Provide the (x, y) coordinate of the cell's center where the given text is located.  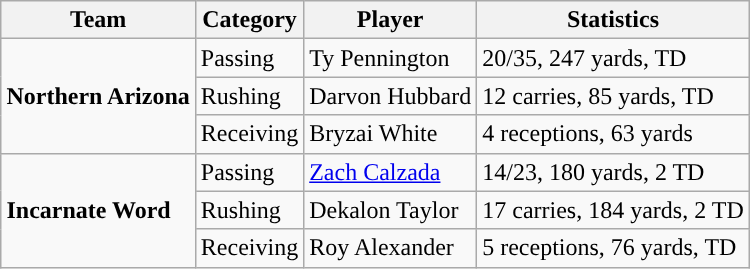
20/35, 247 yards, TD (614, 58)
Bryzai White (390, 134)
Dekalon Taylor (390, 210)
Category (249, 20)
Player (390, 20)
Statistics (614, 20)
Team (98, 20)
17 carries, 184 yards, 2 TD (614, 210)
Roy Alexander (390, 248)
Incarnate Word (98, 210)
Ty Pennington (390, 58)
4 receptions, 63 yards (614, 134)
12 carries, 85 yards, TD (614, 96)
Zach Calzada (390, 172)
Northern Arizona (98, 96)
Darvon Hubbard (390, 96)
14/23, 180 yards, 2 TD (614, 172)
5 receptions, 76 yards, TD (614, 248)
